Identify which cell holds the provided text, then report its (X, Y) central coordinate. 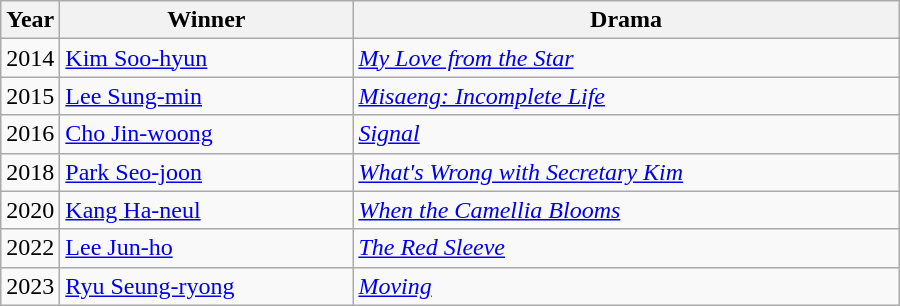
My Love from the Star (626, 58)
When the Camellia Blooms (626, 210)
Drama (626, 20)
Moving (626, 286)
Kang Ha-neul (206, 210)
2022 (30, 248)
Park Seo-joon (206, 172)
Winner (206, 20)
Cho Jin-woong (206, 134)
2015 (30, 96)
2023 (30, 286)
Year (30, 20)
Ryu Seung-ryong (206, 286)
Lee Jun-ho (206, 248)
2020 (30, 210)
Kim Soo-hyun (206, 58)
Lee Sung-min (206, 96)
2018 (30, 172)
Signal (626, 134)
2014 (30, 58)
Misaeng: Incomplete Life (626, 96)
2016 (30, 134)
What's Wrong with Secretary Kim (626, 172)
The Red Sleeve (626, 248)
